Locate the cell with the specified text and output its (x, y) center coordinate. 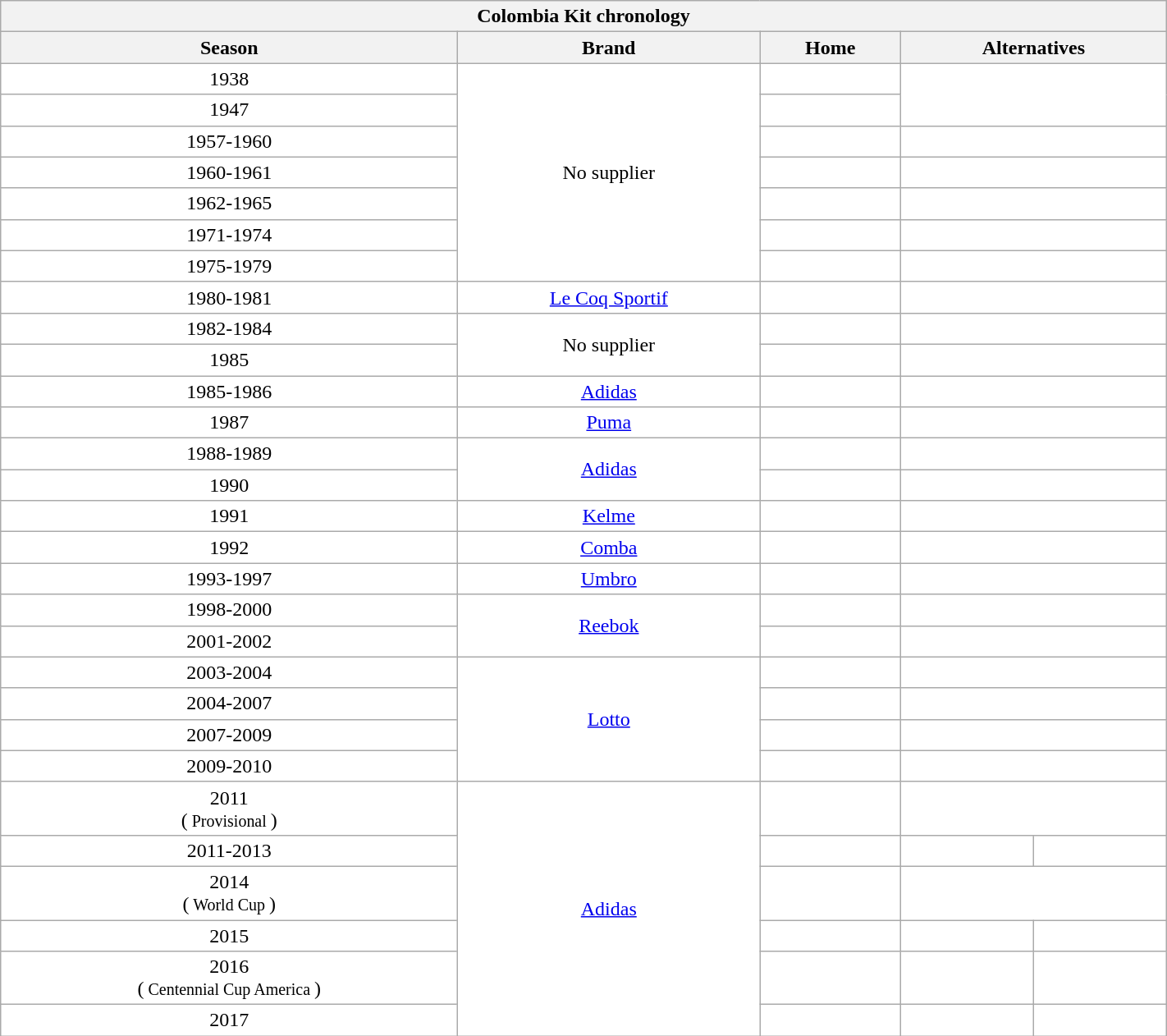
1990 (230, 485)
Alternatives (1034, 48)
2004-2007 (230, 704)
1993-1997 (230, 579)
1982-1984 (230, 328)
Season (230, 48)
1998-2000 (230, 610)
1957-1960 (230, 141)
2009-2010 (230, 766)
2011-2013 (230, 850)
Le Coq Sportif (609, 297)
1960-1961 (230, 172)
1947 (230, 110)
1988-1989 (230, 454)
1991 (230, 516)
1987 (230, 423)
2016 ( Centennial Cup America ) (230, 979)
1992 (230, 548)
Reebok (609, 626)
1985 (230, 360)
1975-1979 (230, 266)
Kelme (609, 516)
2017 (230, 1020)
2007-2009 (230, 735)
1962-1965 (230, 204)
Lotto (609, 719)
1985-1986 (230, 392)
Comba (609, 548)
Puma (609, 423)
1980-1981 (230, 297)
2001-2002 (230, 641)
Brand (609, 48)
Umbro (609, 579)
1971-1974 (230, 235)
2003-2004 (230, 672)
Colombia Kit chronology (583, 16)
2011 ( Provisional ) (230, 808)
2014 ( World Cup ) (230, 893)
Home (831, 48)
1938 (230, 79)
2015 (230, 935)
